Identify which cell holds the provided text, then report its (X, Y) central coordinate. 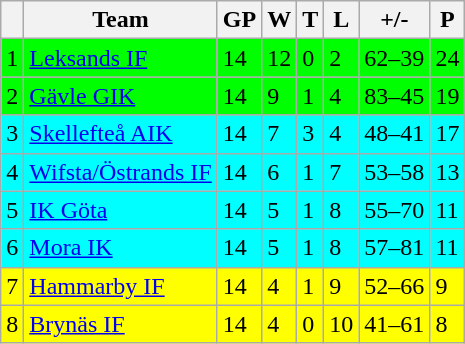
Leksands IF (120, 58)
P (448, 20)
41–61 (394, 324)
19 (448, 96)
GP (239, 20)
W (280, 20)
Mora IK (120, 248)
12 (280, 58)
Skellefteå AIK (120, 134)
48–41 (394, 134)
Hammarby IF (120, 286)
57–81 (394, 248)
55–70 (394, 210)
IK Göta (120, 210)
Wifsta/Östrands IF (120, 172)
83–45 (394, 96)
Brynäs IF (120, 324)
T (310, 20)
Gävle GIK (120, 96)
52–66 (394, 286)
53–58 (394, 172)
Team (120, 20)
24 (448, 58)
L (342, 20)
13 (448, 172)
62–39 (394, 58)
10 (342, 324)
+/- (394, 20)
17 (448, 134)
